Search for the cell housing the specified text and yield its [x, y] center coordinate. 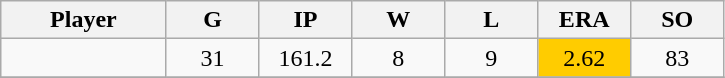
161.2 [306, 58]
9 [492, 58]
2.62 [584, 58]
ERA [584, 20]
8 [398, 58]
IP [306, 20]
83 [678, 58]
L [492, 20]
Player [84, 20]
31 [212, 58]
SO [678, 20]
W [398, 20]
G [212, 20]
